Provide the [X, Y] coordinate of the cell's center where the given text is located.  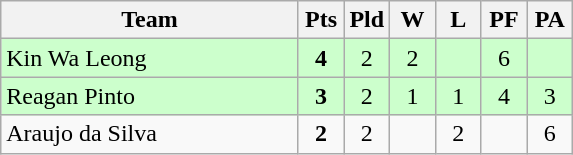
Kin Wa Leong [150, 58]
Reagan Pinto [150, 96]
PA [550, 20]
PF [504, 20]
Pts [321, 20]
Araujo da Silva [150, 134]
Team [150, 20]
W [413, 20]
L [458, 20]
Pld [367, 20]
